Determine the (x, y) coordinate at the center of the cell enclosing the given text.  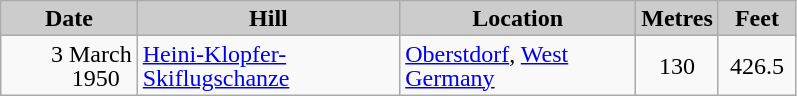
Metres (678, 18)
Location (518, 18)
Heini-Klopfer-Skiflugschanze (268, 66)
Feet (756, 18)
Date (69, 18)
426.5 (756, 66)
130 (678, 66)
Oberstdorf, West Germany (518, 66)
3 March 1950 (69, 66)
Hill (268, 18)
